Identify which cell holds the provided text, then report its [x, y] central coordinate. 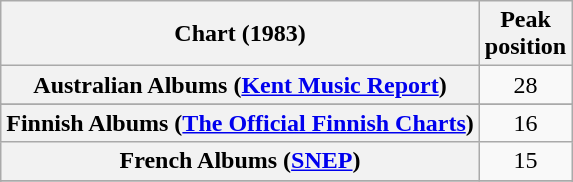
Chart (1983) [240, 34]
15 [525, 161]
28 [525, 85]
Australian Albums (Kent Music Report) [240, 85]
French Albums (SNEP) [240, 161]
Finnish Albums (The Official Finnish Charts) [240, 123]
16 [525, 123]
Peakposition [525, 34]
